Detect which cell encompasses the target text, then output its (x, y) center coordinate. 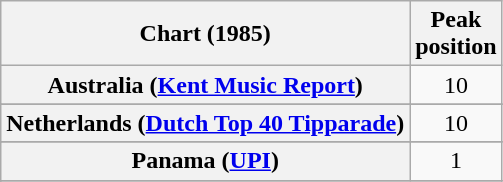
Chart (1985) (206, 34)
Netherlands (Dutch Top 40 Tipparade) (206, 123)
Panama (UPI) (206, 161)
Peakposition (456, 34)
1 (456, 161)
Australia (Kent Music Report) (206, 85)
